Scan for the cell matching the given text and deliver its (X, Y) coordinate at center. 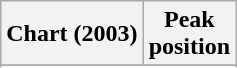
Peakposition (189, 34)
Chart (2003) (72, 34)
